Extract the (X, Y) coordinate from the center of the cell holding the provided text.  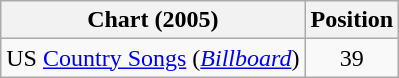
Position (352, 20)
US Country Songs (Billboard) (153, 58)
39 (352, 58)
Chart (2005) (153, 20)
